Scan for the cell matching the given text and deliver its (x, y) coordinate at center. 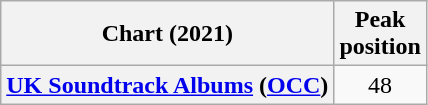
UK Soundtrack Albums (OCC) (168, 85)
Chart (2021) (168, 34)
Peakposition (380, 34)
48 (380, 85)
